Return the [X, Y] coordinate for the center point of the cell that contains the specified text.  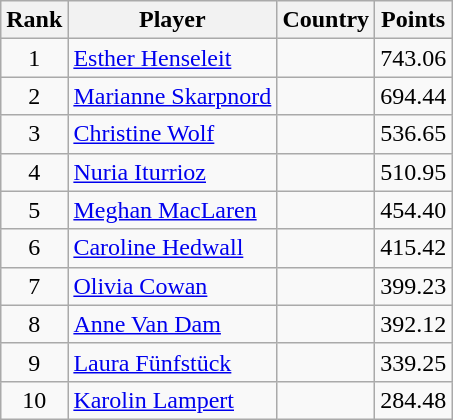
415.42 [414, 248]
8 [34, 324]
1 [34, 58]
Christine Wolf [172, 134]
Laura Fünfstück [172, 362]
Points [414, 20]
694.44 [414, 96]
Olivia Cowan [172, 286]
743.06 [414, 58]
3 [34, 134]
Marianne Skarpnord [172, 96]
5 [34, 210]
Esther Henseleit [172, 58]
9 [34, 362]
4 [34, 172]
Meghan MacLaren [172, 210]
392.12 [414, 324]
339.25 [414, 362]
Country [326, 20]
Player [172, 20]
7 [34, 286]
536.65 [414, 134]
Caroline Hedwall [172, 248]
2 [34, 96]
Nuria Iturrioz [172, 172]
284.48 [414, 400]
6 [34, 248]
Karolin Lampert [172, 400]
Rank [34, 20]
10 [34, 400]
510.95 [414, 172]
Anne Van Dam [172, 324]
454.40 [414, 210]
399.23 [414, 286]
